Scan for the cell matching the given text and deliver its [x, y] coordinate at center. 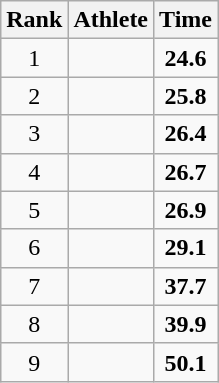
Time [186, 20]
26.9 [186, 210]
2 [34, 96]
Rank [34, 20]
6 [34, 248]
50.1 [186, 362]
8 [34, 324]
39.9 [186, 324]
9 [34, 362]
3 [34, 134]
7 [34, 286]
24.6 [186, 58]
1 [34, 58]
4 [34, 172]
26.4 [186, 134]
29.1 [186, 248]
26.7 [186, 172]
Athlete [111, 20]
37.7 [186, 286]
25.8 [186, 96]
5 [34, 210]
